Find where the given text appears and provide that cell's center as (X, Y) coordinate. 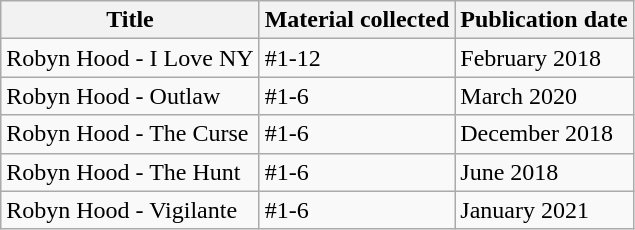
Publication date (544, 20)
#1-12 (357, 58)
Material collected (357, 20)
December 2018 (544, 134)
Robyn Hood - Vigilante (130, 210)
February 2018 (544, 58)
January 2021 (544, 210)
June 2018 (544, 172)
Robyn Hood - I Love NY (130, 58)
Title (130, 20)
Robyn Hood - The Hunt (130, 172)
March 2020 (544, 96)
Robyn Hood - The Curse (130, 134)
Robyn Hood - Outlaw (130, 96)
